Pinpoint the cell where the given text exists, returning its (X, Y) midpoint coordinate. 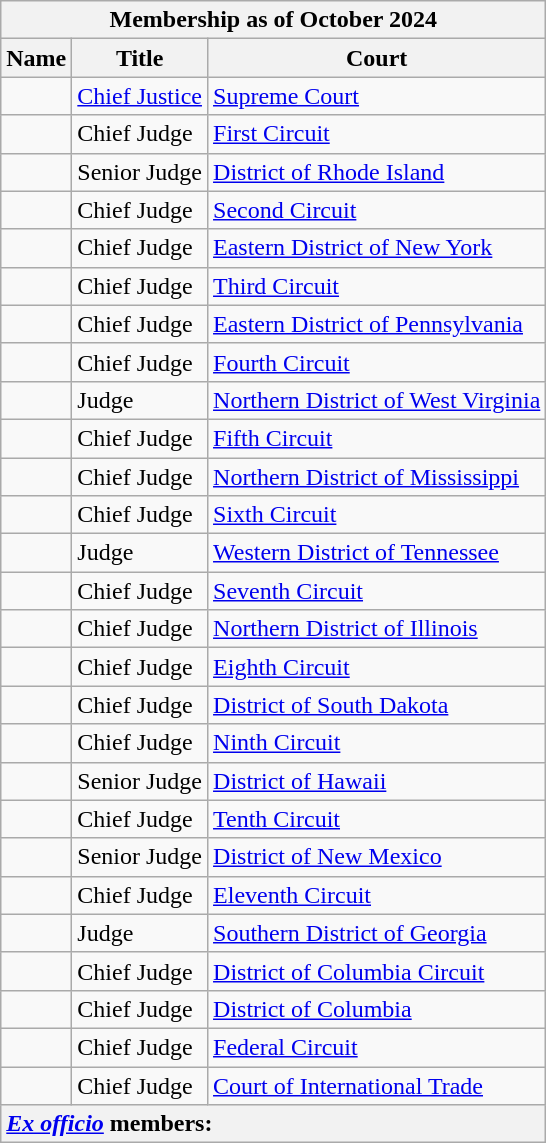
Southern District of Georgia (377, 933)
Court (377, 58)
Chief Justice (140, 96)
District of Columbia Circuit (377, 971)
Second Circuit (377, 210)
Eleventh Circuit (377, 895)
Northern District of Mississippi (377, 477)
Fifth Circuit (377, 438)
Tenth Circuit (377, 819)
Supreme Court (377, 96)
Membership as of October 2024 (274, 20)
Fourth Circuit (377, 362)
District of Columbia (377, 1009)
Ninth Circuit (377, 743)
Northern District of West Virginia (377, 400)
Sixth Circuit (377, 515)
Third Circuit (377, 286)
Northern District of Illinois (377, 629)
District of New Mexico (377, 857)
First Circuit (377, 134)
District of Rhode Island (377, 172)
Eastern District of Pennsylvania (377, 324)
Seventh Circuit (377, 591)
Title (140, 58)
Eastern District of New York (377, 248)
Western District of Tennessee (377, 553)
Ex officio members: (274, 1124)
Federal Circuit (377, 1047)
Name (36, 58)
Court of International Trade (377, 1085)
District of Hawaii (377, 781)
District of South Dakota (377, 705)
Eighth Circuit (377, 667)
